Pinpoint the cell where the given text exists, returning its (x, y) midpoint coordinate. 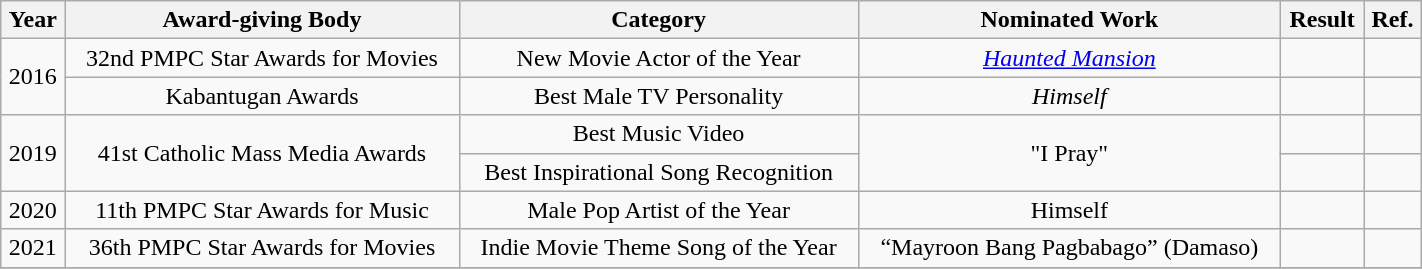
Male Pop Artist of the Year (658, 210)
Ref. (1393, 20)
32nd PMPC Star Awards for Movies (262, 58)
36th PMPC Star Awards for Movies (262, 248)
Nominated Work (1070, 20)
11th PMPC Star Awards for Music (262, 210)
Result (1322, 20)
2020 (33, 210)
Best Music Video (658, 134)
Best Male TV Personality (658, 96)
Year (33, 20)
2016 (33, 77)
2019 (33, 153)
“Mayroon Bang Pagbabago” (Damaso) (1070, 248)
Category (658, 20)
Indie Movie Theme Song of the Year (658, 248)
41st Catholic Mass Media Awards (262, 153)
Haunted Mansion (1070, 58)
Award-giving Body (262, 20)
"I Pray" (1070, 153)
Best Inspirational Song Recognition (658, 172)
Kabantugan Awards (262, 96)
2021 (33, 248)
New Movie Actor of the Year (658, 58)
